For the text-containing cell, return its midpoint in [X, Y] coordinate format. 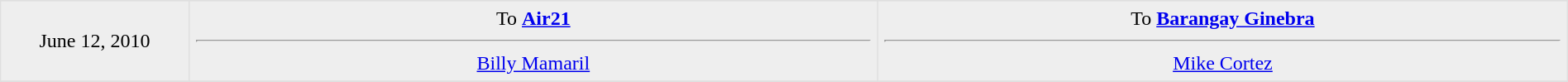
June 12, 2010 [94, 41]
To Barangay GinebraMike Cortez [1223, 41]
To Air21Billy Mamaril [533, 41]
